Scan for the cell matching the given text and deliver its (X, Y) coordinate at center. 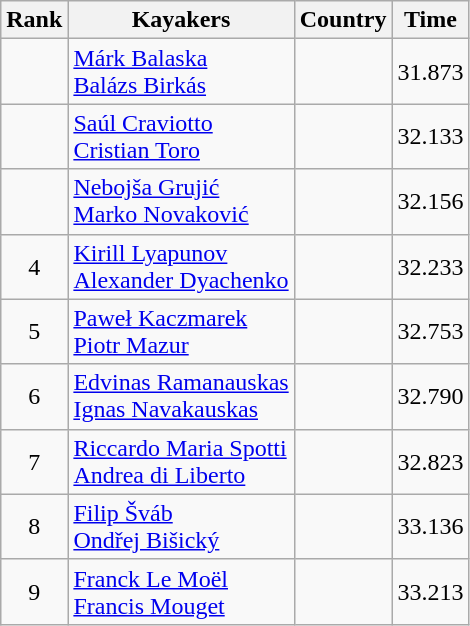
Time (430, 20)
9 (34, 592)
Paweł KaczmarekPiotr Mazur (181, 332)
Saúl CraviottoCristian Toro (181, 136)
Kirill LyapunovAlexander Dyachenko (181, 266)
32.233 (430, 266)
6 (34, 396)
32.790 (430, 396)
Riccardo Maria SpottiAndrea di Liberto (181, 462)
32.753 (430, 332)
Kayakers (181, 20)
Filip ŠvábOndřej Bišický (181, 526)
32.133 (430, 136)
Márk BalaskaBalázs Birkás (181, 72)
4 (34, 266)
Franck Le MoëlFrancis Mouget (181, 592)
32.823 (430, 462)
8 (34, 526)
31.873 (430, 72)
7 (34, 462)
Country (343, 20)
Rank (34, 20)
32.156 (430, 202)
5 (34, 332)
33.136 (430, 526)
Edvinas RamanauskasIgnas Navakauskas (181, 396)
Nebojša GrujićMarko Novaković (181, 202)
33.213 (430, 592)
